Search for the cell housing the specified text and yield its [x, y] center coordinate. 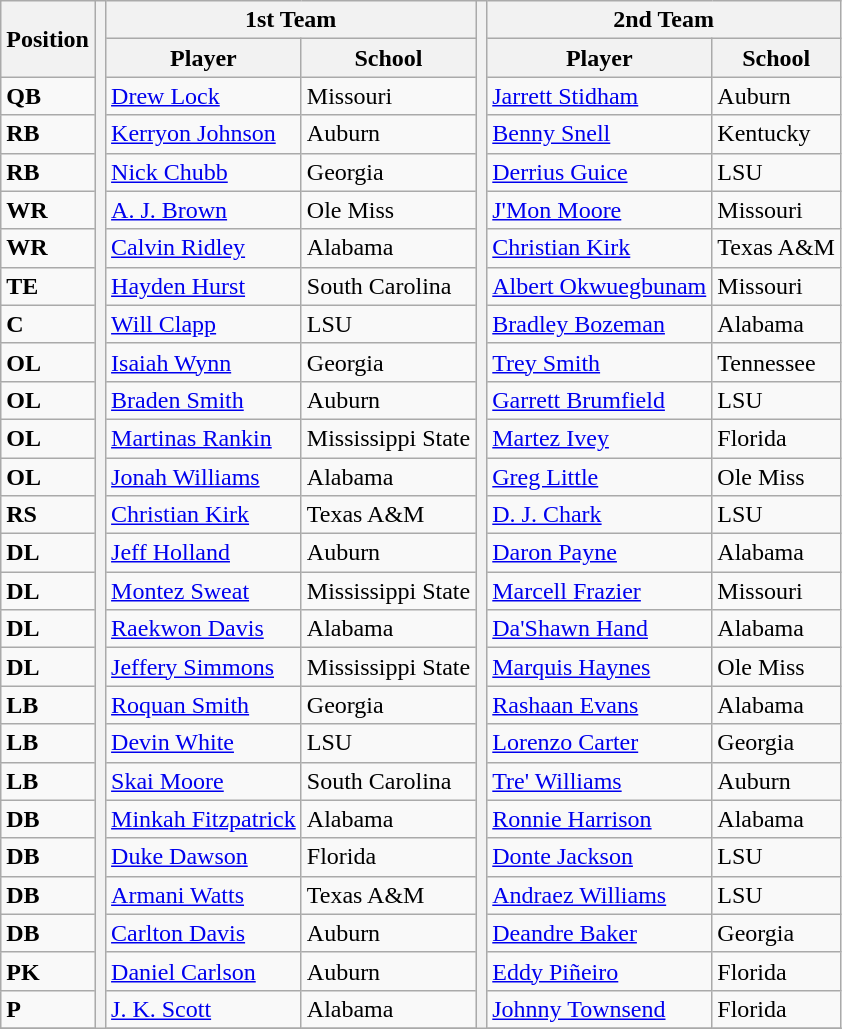
Trey Smith [600, 362]
Calvin Ridley [204, 248]
Hayden Hurst [204, 286]
Eddy Piñeiro [600, 971]
C [48, 324]
Bradley Bozeman [600, 324]
Johnny Townsend [600, 1009]
Montez Sweat [204, 591]
Tre' Williams [600, 781]
Position [48, 39]
Rashaan Evans [600, 705]
Jeffery Simmons [204, 667]
J'Mon Moore [600, 210]
Jeff Holland [204, 553]
Tennessee [776, 362]
Daron Payne [600, 553]
Martez Ivey [600, 438]
Lorenzo Carter [600, 743]
Devin White [204, 743]
TE [48, 286]
2nd Team [664, 20]
RS [48, 515]
Carlton Davis [204, 933]
Nick Chubb [204, 172]
P [48, 1009]
Ronnie Harrison [600, 819]
Albert Okwuegbunam [600, 286]
Isaiah Wynn [204, 362]
Martinas Rankin [204, 438]
Minkah Fitzpatrick [204, 819]
Da'Shawn Hand [600, 629]
Will Clapp [204, 324]
Jarrett Stidham [600, 96]
PK [48, 971]
Deandre Baker [600, 933]
1st Team [291, 20]
Kentucky [776, 134]
Marquis Haynes [600, 667]
Derrius Guice [600, 172]
Drew Lock [204, 96]
Duke Dawson [204, 857]
Braden Smith [204, 400]
Raekwon Davis [204, 629]
Armani Watts [204, 895]
Skai Moore [204, 781]
D. J. Chark [600, 515]
Roquan Smith [204, 705]
Andraez Williams [600, 895]
Daniel Carlson [204, 971]
Benny Snell [600, 134]
Marcell Frazier [600, 591]
Donte Jackson [600, 857]
J. K. Scott [204, 1009]
QB [48, 96]
A. J. Brown [204, 210]
Jonah Williams [204, 477]
Garrett Brumfield [600, 400]
Kerryon Johnson [204, 134]
Greg Little [600, 477]
